Locate the cell with the specified text and output its (x, y) center coordinate. 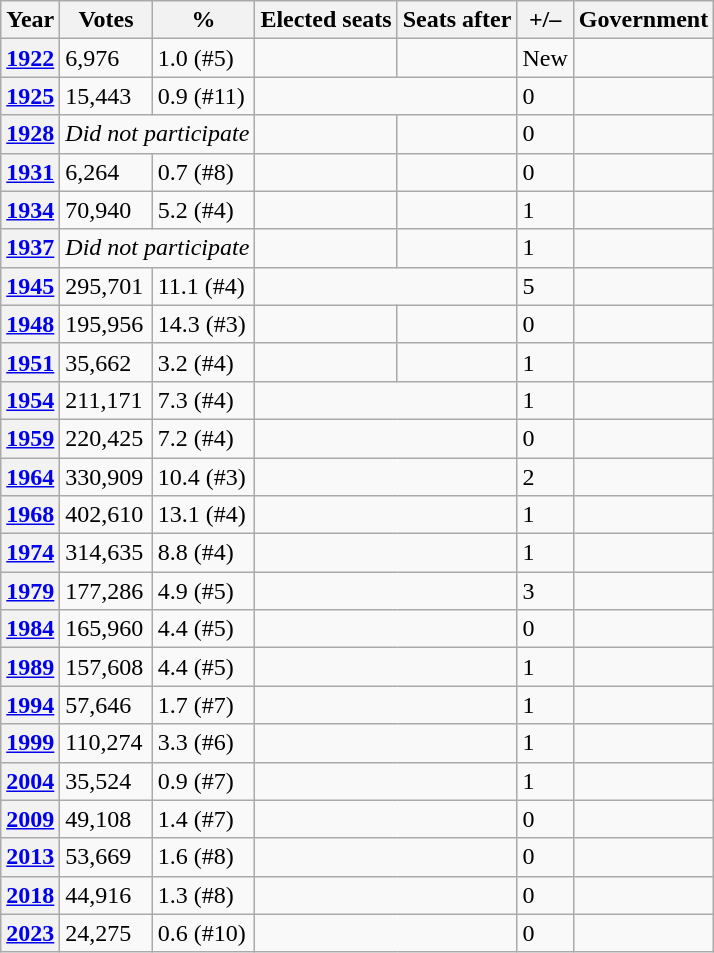
2 (545, 477)
Year (30, 20)
1959 (30, 438)
2009 (30, 819)
0.9 (#7) (204, 781)
+/– (545, 20)
1994 (30, 705)
1968 (30, 515)
44,916 (106, 895)
7.3 (#4) (204, 400)
13.1 (#4) (204, 515)
1931 (30, 172)
1925 (30, 96)
35,662 (106, 362)
157,608 (106, 667)
3 (545, 591)
1984 (30, 629)
314,635 (106, 553)
Votes (106, 20)
1989 (30, 667)
0.6 (#10) (204, 933)
70,940 (106, 210)
2013 (30, 857)
7.2 (#4) (204, 438)
295,701 (106, 286)
6,976 (106, 58)
402,610 (106, 515)
4.9 (#5) (204, 591)
110,274 (106, 743)
1937 (30, 248)
1934 (30, 210)
330,909 (106, 477)
1964 (30, 477)
53,669 (106, 857)
15,443 (106, 96)
24,275 (106, 933)
165,960 (106, 629)
5 (545, 286)
1954 (30, 400)
2004 (30, 781)
195,956 (106, 324)
0.7 (#8) (204, 172)
1974 (30, 553)
1.3 (#8) (204, 895)
Government (643, 20)
1945 (30, 286)
1951 (30, 362)
3.3 (#6) (204, 743)
1.0 (#5) (204, 58)
Seats after (457, 20)
1928 (30, 134)
0.9 (#11) (204, 96)
49,108 (106, 819)
220,425 (106, 438)
57,646 (106, 705)
% (204, 20)
1999 (30, 743)
1.6 (#8) (204, 857)
1922 (30, 58)
11.1 (#4) (204, 286)
35,524 (106, 781)
10.4 (#3) (204, 477)
New (545, 58)
1979 (30, 591)
1.7 (#7) (204, 705)
177,286 (106, 591)
8.8 (#4) (204, 553)
Elected seats (326, 20)
1.4 (#7) (204, 819)
5.2 (#4) (204, 210)
6,264 (106, 172)
1948 (30, 324)
211,171 (106, 400)
2018 (30, 895)
14.3 (#3) (204, 324)
2023 (30, 933)
3.2 (#4) (204, 362)
